Output the (x, y) coordinate of the center of the cell containing the given text.  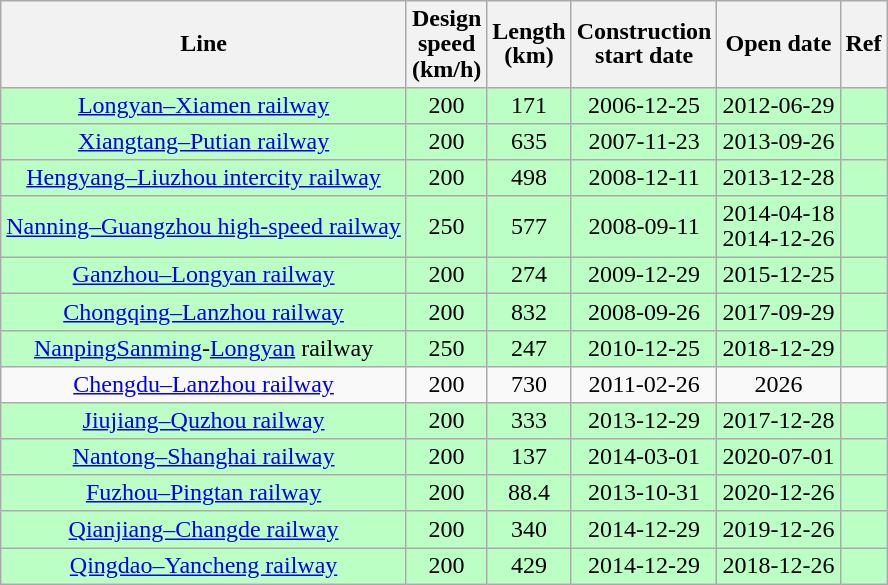
2026 (778, 384)
2014-03-01 (644, 457)
2011-02-26 (644, 384)
Line (204, 44)
2020-07-01 (778, 457)
171 (529, 105)
2019-12-26 (778, 529)
2017-12-28 (778, 421)
2008-12-11 (644, 178)
Qianjiang–Changde railway (204, 529)
2010-12-25 (644, 348)
2013-10-31 (644, 493)
Ganzhou–Longyan railway (204, 276)
340 (529, 529)
2014-04-182014-12-26 (778, 226)
NanpingSanming-Longyan railway (204, 348)
Open date (778, 44)
498 (529, 178)
Nantong–Shanghai railway (204, 457)
2015-12-25 (778, 276)
247 (529, 348)
2008-09-11 (644, 226)
2013-12-29 (644, 421)
2006-12-25 (644, 105)
2013-09-26 (778, 142)
2018-12-26 (778, 566)
137 (529, 457)
Designspeed(km/h) (446, 44)
333 (529, 421)
88.4 (529, 493)
Xiangtang–Putian railway (204, 142)
Longyan–Xiamen railway (204, 105)
2008-09-26 (644, 312)
2013-12-28 (778, 178)
Chongqing–Lanzhou railway (204, 312)
Hengyang–Liuzhou intercity railway (204, 178)
Chengdu–Lanzhou railway (204, 384)
2018-12-29 (778, 348)
Constructionstart date (644, 44)
Length(km) (529, 44)
Nanning–Guangzhou high-speed railway (204, 226)
730 (529, 384)
Fuzhou–Pingtan railway (204, 493)
832 (529, 312)
2020-12-26 (778, 493)
274 (529, 276)
2009-12-29 (644, 276)
Ref (864, 44)
2012-06-29 (778, 105)
635 (529, 142)
Qingdao–Yancheng railway (204, 566)
Jiujiang–Quzhou railway (204, 421)
429 (529, 566)
577 (529, 226)
2017-09-29 (778, 312)
2007-11-23 (644, 142)
